Detect which cell encompasses the target text, then output its (x, y) center coordinate. 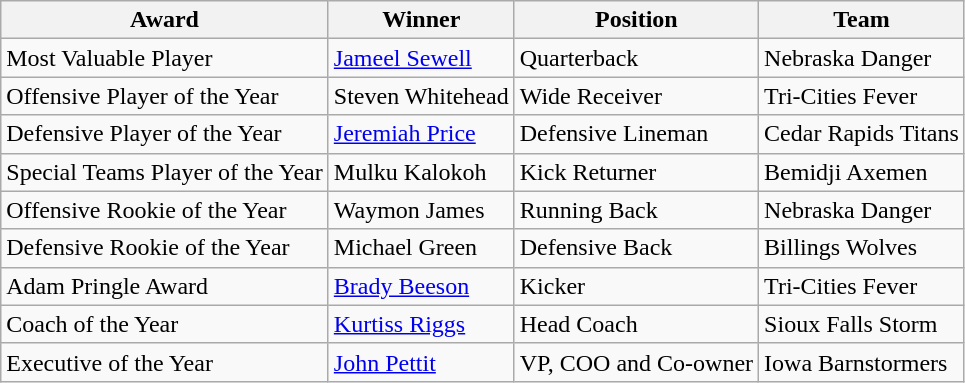
Head Coach (636, 324)
VP, COO and Co-owner (636, 362)
Offensive Rookie of the Year (165, 210)
Quarterback (636, 58)
Michael Green (421, 248)
Bemidji Axemen (862, 172)
Offensive Player of the Year (165, 96)
Wide Receiver (636, 96)
Brady Beeson (421, 286)
Special Teams Player of the Year (165, 172)
Running Back (636, 210)
Waymon James (421, 210)
Mulku Kalokoh (421, 172)
Team (862, 20)
Most Valuable Player (165, 58)
Defensive Lineman (636, 134)
Iowa Barnstormers (862, 362)
Kick Returner (636, 172)
Adam Pringle Award (165, 286)
Billings Wolves (862, 248)
Defensive Player of the Year (165, 134)
Kurtiss Riggs (421, 324)
Defensive Rookie of the Year (165, 248)
Defensive Back (636, 248)
Sioux Falls Storm (862, 324)
Kicker (636, 286)
Winner (421, 20)
Coach of the Year (165, 324)
Steven Whitehead (421, 96)
Executive of the Year (165, 362)
John Pettit (421, 362)
Jameel Sewell (421, 58)
Award (165, 20)
Jeremiah Price (421, 134)
Position (636, 20)
Cedar Rapids Titans (862, 134)
